Extract the [x, y] coordinate from the center of the cell holding the provided text.  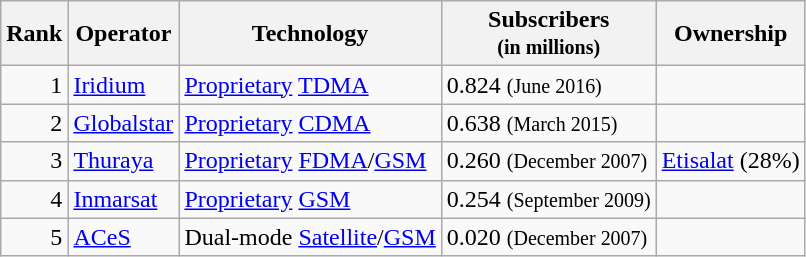
Technology [310, 34]
Etisalat (28%) [730, 161]
0.824 (June 2016) [548, 85]
5 [34, 237]
1 [34, 85]
ACeS [124, 237]
Proprietary GSM [310, 199]
0.020 (December 2007) [548, 237]
Thuraya [124, 161]
Proprietary CDMA [310, 123]
0.638 (March 2015) [548, 123]
2 [34, 123]
Proprietary TDMA [310, 85]
4 [34, 199]
Subscribers(in millions) [548, 34]
3 [34, 161]
Dual-mode Satellite/GSM [310, 237]
Ownership [730, 34]
Globalstar [124, 123]
Iridium [124, 85]
Operator [124, 34]
Inmarsat [124, 199]
Proprietary FDMA/GSM [310, 161]
0.260 (December 2007) [548, 161]
0.254 (September 2009) [548, 199]
Rank [34, 34]
